Return [x, y] of the center of cell containing provided text 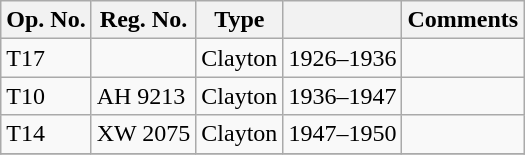
AH 9213 [144, 96]
T14 [46, 134]
Type [240, 20]
1947–1950 [342, 134]
T17 [46, 58]
Op. No. [46, 20]
XW 2075 [144, 134]
1936–1947 [342, 96]
1926–1936 [342, 58]
Comments [463, 20]
Reg. No. [144, 20]
T10 [46, 96]
